Capture the cell that displays the provided text and extract its [x, y] central coordinate. 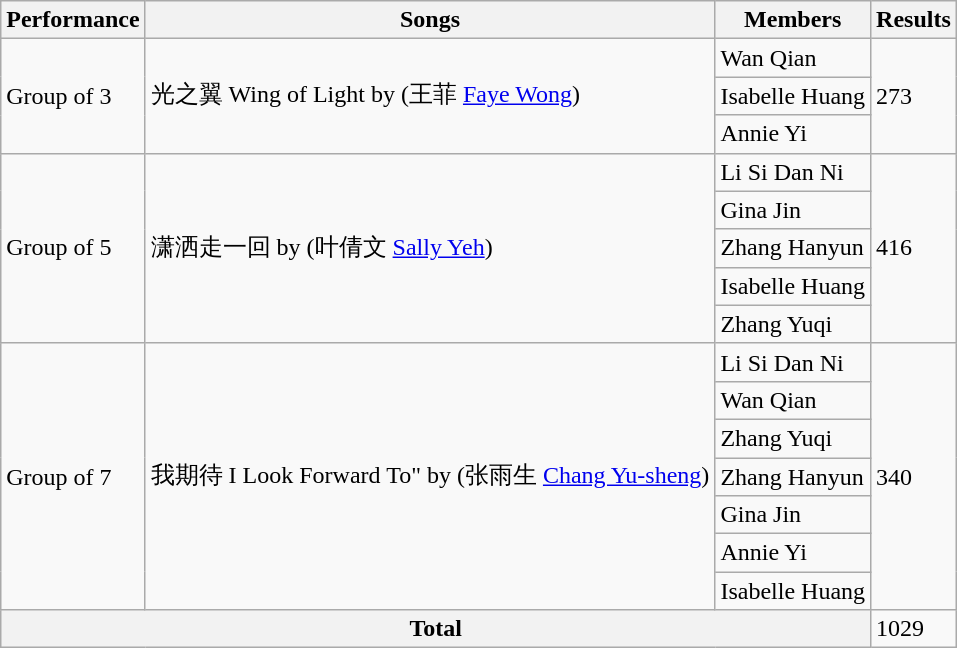
Songs [430, 20]
Total [436, 629]
Results [914, 20]
273 [914, 96]
Performance [73, 20]
Group of 3 [73, 96]
340 [914, 476]
Members [793, 20]
我期待 I Look Forward To" by (张雨生 Chang Yu-sheng) [430, 476]
潇洒走一回 by (叶倩文 Sally Yeh) [430, 248]
416 [914, 248]
Group of 5 [73, 248]
Group of 7 [73, 476]
1029 [914, 629]
光之翼 Wing of Light by (王菲 Faye Wong) [430, 96]
